Extract the (X, Y) coordinate from the center of the cell holding the provided text.  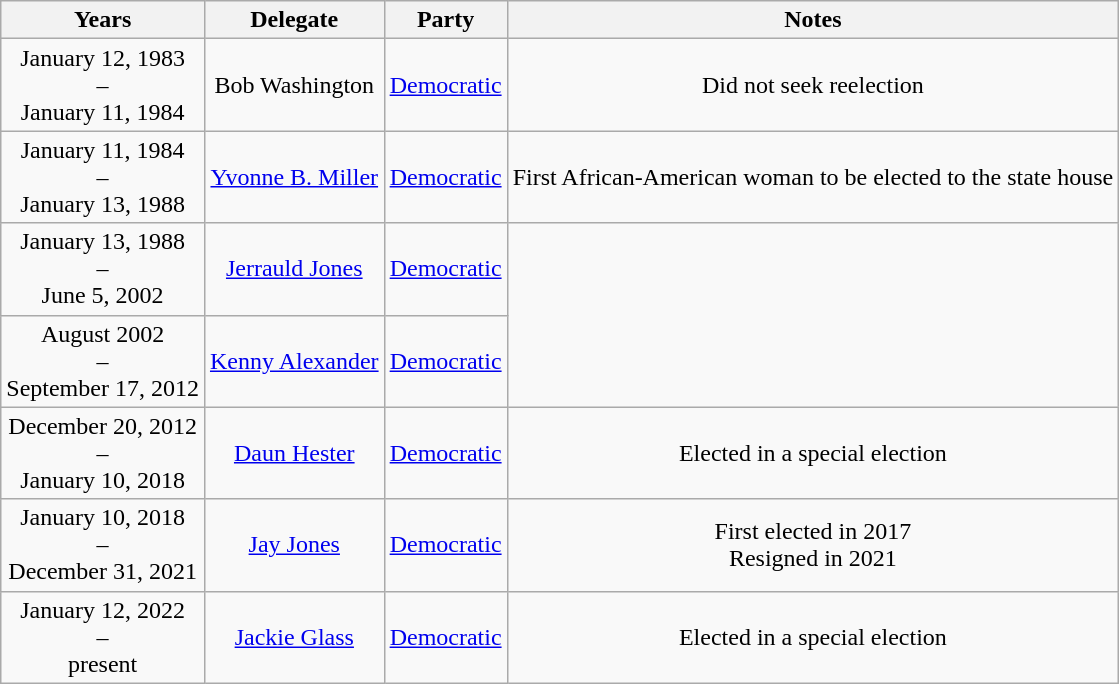
January 12, 2022–present (103, 637)
Party (446, 20)
Jerrauld Jones (294, 269)
Bob Washington (294, 85)
First elected in 2017Resigned in 2021 (813, 545)
August 2002–September 17, 2012 (103, 361)
First African-American woman to be elected to the state house (813, 177)
Notes (813, 20)
Years (103, 20)
December 20, 2012–January 10, 2018 (103, 453)
Jay Jones (294, 545)
January 12, 1983–January 11, 1984 (103, 85)
January 10, 2018–December 31, 2021 (103, 545)
Did not seek reelection (813, 85)
Jackie Glass (294, 637)
January 13, 1988–June 5, 2002 (103, 269)
Kenny Alexander (294, 361)
Delegate (294, 20)
Yvonne B. Miller (294, 177)
January 11, 1984–January 13, 1988 (103, 177)
Daun Hester (294, 453)
